For the text-containing cell, return its midpoint in (x, y) coordinate format. 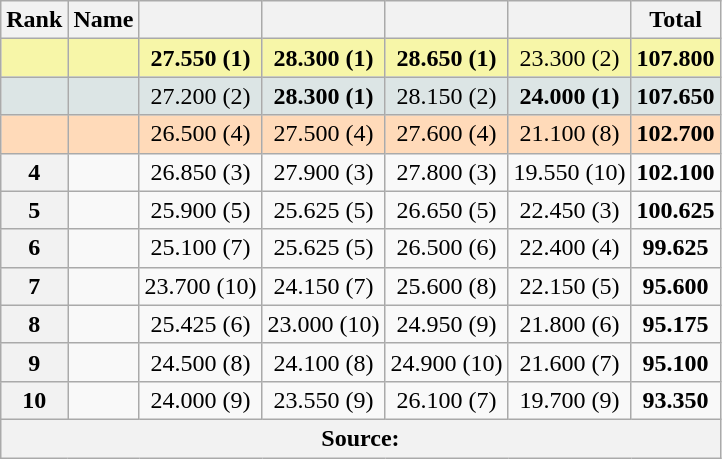
26.650 (5) (446, 210)
24.950 (9) (446, 324)
24.000 (1) (570, 96)
9 (34, 362)
26.100 (7) (446, 400)
21.600 (7) (570, 362)
102.100 (676, 172)
28.150 (2) (446, 96)
95.600 (676, 286)
10 (34, 400)
25.900 (5) (200, 210)
21.800 (6) (570, 324)
27.550 (1) (200, 58)
100.625 (676, 210)
27.600 (4) (446, 134)
Source: (360, 438)
22.450 (3) (570, 210)
26.500 (6) (446, 248)
8 (34, 324)
99.625 (676, 248)
24.900 (10) (446, 362)
95.100 (676, 362)
23.300 (2) (570, 58)
27.200 (2) (200, 96)
24.000 (9) (200, 400)
27.800 (3) (446, 172)
93.350 (676, 400)
24.100 (8) (324, 362)
24.150 (7) (324, 286)
23.000 (10) (324, 324)
22.400 (4) (570, 248)
Name (104, 20)
21.100 (8) (570, 134)
Total (676, 20)
23.550 (9) (324, 400)
4 (34, 172)
7 (34, 286)
26.850 (3) (200, 172)
19.700 (9) (570, 400)
22.150 (5) (570, 286)
102.700 (676, 134)
6 (34, 248)
107.650 (676, 96)
19.550 (10) (570, 172)
25.100 (7) (200, 248)
5 (34, 210)
28.650 (1) (446, 58)
25.600 (8) (446, 286)
24.500 (8) (200, 362)
95.175 (676, 324)
27.900 (3) (324, 172)
25.425 (6) (200, 324)
27.500 (4) (324, 134)
26.500 (4) (200, 134)
Rank (34, 20)
23.700 (10) (200, 286)
107.800 (676, 58)
